Search for the cell housing the specified text and yield its (x, y) center coordinate. 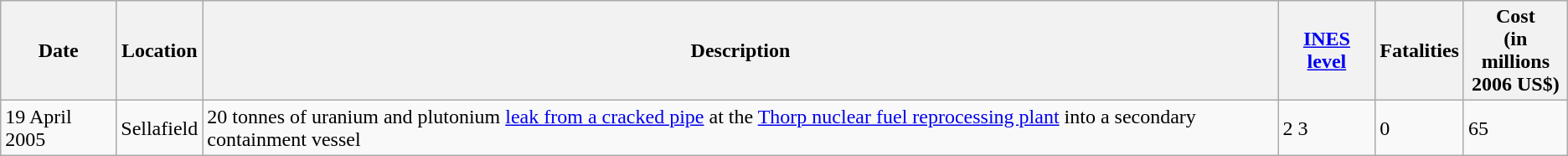
19 April 2005 (59, 127)
Location (159, 50)
Cost(in millions2006 US$) (1515, 50)
20 tonnes of uranium and plutonium leak from a cracked pipe at the Thorp nuclear fuel reprocessing plant into a secondary containment vessel (740, 127)
INES level (1327, 50)
Date (59, 50)
Description (740, 50)
0 (1420, 127)
Sellafield (159, 127)
65 (1515, 127)
2 3 (1327, 127)
Fatalities (1420, 50)
